From the cell containing the given text, extract its center point as (X, Y) coordinate. 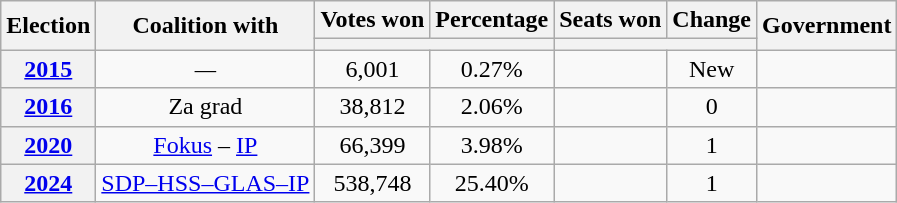
Za grad (206, 107)
Seats won (610, 20)
0 (712, 107)
Change (712, 20)
Fokus – IP (206, 145)
Percentage (492, 20)
Election (48, 26)
3.98% (492, 145)
66,399 (372, 145)
538,748 (372, 183)
New (712, 69)
6,001 (372, 69)
38,812 (372, 107)
Government (827, 26)
— (206, 69)
Coalition with (206, 26)
25.40% (492, 183)
2024 (48, 183)
0.27% (492, 69)
2020 (48, 145)
SDP–HSS–GLAS–IP (206, 183)
2.06% (492, 107)
Votes won (372, 20)
2016 (48, 107)
2015 (48, 69)
